Detect which cell encompasses the target text, then output its [x, y] center coordinate. 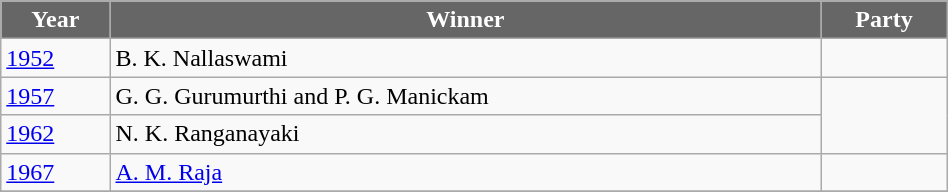
1952 [56, 58]
1962 [56, 134]
Party [884, 20]
A. M. Raja [466, 172]
1957 [56, 96]
B. K. Nallaswami [466, 58]
N. K. Ranganayaki [466, 134]
G. G. Gurumurthi and P. G. Manickam [466, 96]
Year [56, 20]
Winner [466, 20]
1967 [56, 172]
